Extract the (X, Y) coordinate from the center of the cell holding the provided text.  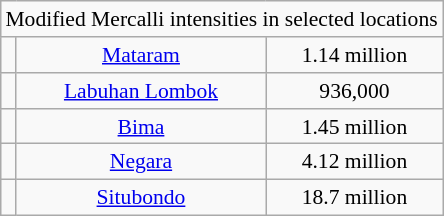
Bima (141, 126)
936,000 (354, 91)
1.14 million (354, 55)
Situbondo (141, 197)
Labuhan Lombok (141, 91)
4.12 million (354, 162)
1.45 million (354, 126)
18.7 million (354, 197)
Modified Mercalli intensities in selected locations (221, 19)
Negara (141, 162)
Mataram (141, 55)
